Identify which cell holds the provided text, then report its [x, y] central coordinate. 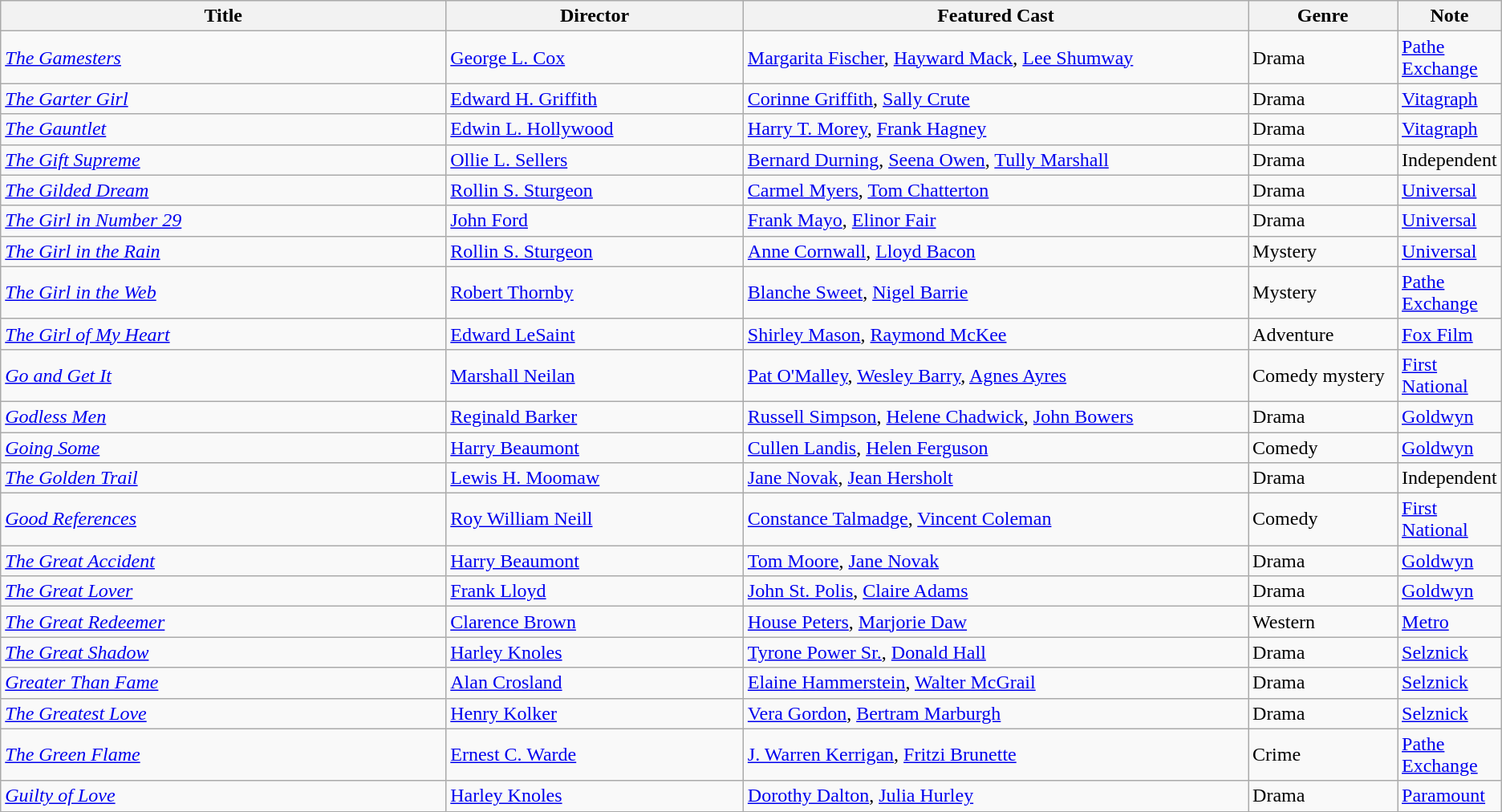
The Greatest Love [223, 713]
House Peters, Marjorie Daw [995, 622]
Corinne Griffith, Sally Crute [995, 99]
Lewis H. Moomaw [595, 478]
Marshall Neilan [595, 376]
Roy William Neill [595, 520]
Godless Men [223, 416]
Russell Simpson, Helene Chadwick, John Bowers [995, 416]
Going Some [223, 447]
The Gift Supreme [223, 160]
The Golden Trail [223, 478]
Featured Cast [995, 16]
Vera Gordon, Bertram Marburgh [995, 713]
Crime [1323, 754]
Tyrone Power Sr., Donald Hall [995, 652]
Alan Crosland [595, 683]
Director [595, 16]
Anne Cornwall, Lloyd Bacon [995, 251]
Robert Thornby [595, 292]
The Girl in the Rain [223, 251]
Ernest C. Warde [595, 754]
Henry Kolker [595, 713]
Genre [1323, 16]
Frank Lloyd [595, 591]
The Gamesters [223, 58]
Carmel Myers, Tom Chatterton [995, 190]
Reginald Barker [595, 416]
Tom Moore, Jane Novak [995, 561]
The Great Shadow [223, 652]
Clarence Brown [595, 622]
Dorothy Dalton, Julia Hurley [995, 796]
Elaine Hammerstein, Walter McGrail [995, 683]
Edward LeSaint [595, 334]
Ollie L. Sellers [595, 160]
The Gilded Dream [223, 190]
Margarita Fischer, Hayward Mack, Lee Shumway [995, 58]
Pat O'Malley, Wesley Barry, Agnes Ayres [995, 376]
Jane Novak, Jean Hersholt [995, 478]
The Great Redeemer [223, 622]
Bernard Durning, Seena Owen, Tully Marshall [995, 160]
Cullen Landis, Helen Ferguson [995, 447]
Metro [1450, 622]
J. Warren Kerrigan, Fritzi Brunette [995, 754]
Guilty of Love [223, 796]
The Green Flame [223, 754]
Shirley Mason, Raymond McKee [995, 334]
The Great Accident [223, 561]
Frank Mayo, Elinor Fair [995, 221]
Constance Talmadge, Vincent Coleman [995, 520]
Good References [223, 520]
The Girl in the Web [223, 292]
Note [1450, 16]
The Great Lover [223, 591]
Go and Get It [223, 376]
Comedy mystery [1323, 376]
Adventure [1323, 334]
Western [1323, 622]
Blanche Sweet, Nigel Barrie [995, 292]
Greater Than Fame [223, 683]
Harry T. Morey, Frank Hagney [995, 129]
The Gauntlet [223, 129]
The Girl of My Heart [223, 334]
Edwin L. Hollywood [595, 129]
John St. Polis, Claire Adams [995, 591]
The Girl in Number 29 [223, 221]
Edward H. Griffith [595, 99]
Title [223, 16]
George L. Cox [595, 58]
John Ford [595, 221]
The Garter Girl [223, 99]
Paramount [1450, 796]
Fox Film [1450, 334]
